Determine the (x, y) coordinate at the center of the cell enclosing the given text.  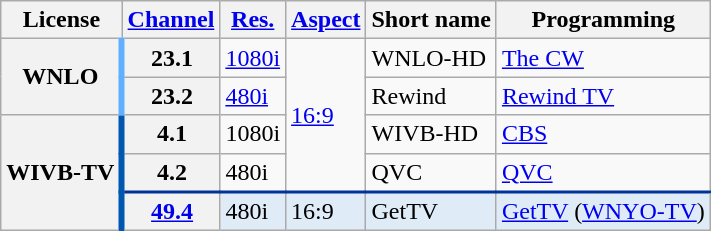
Rewind (431, 96)
4.1 (171, 134)
Short name (431, 20)
WIVB-HD (431, 134)
WNLO-HD (431, 58)
23.1 (171, 58)
GetTV (WNYO-TV) (603, 212)
WIVB-TV (62, 173)
Programming (603, 20)
Res. (253, 20)
Aspect (326, 20)
Rewind TV (603, 96)
4.2 (171, 172)
23.2 (171, 96)
License (62, 20)
49.4 (171, 212)
The CW (603, 58)
GetTV (431, 212)
CBS (603, 134)
Channel (171, 20)
WNLO (62, 77)
